Output the [X, Y] coordinate of the center of the cell containing the given text.  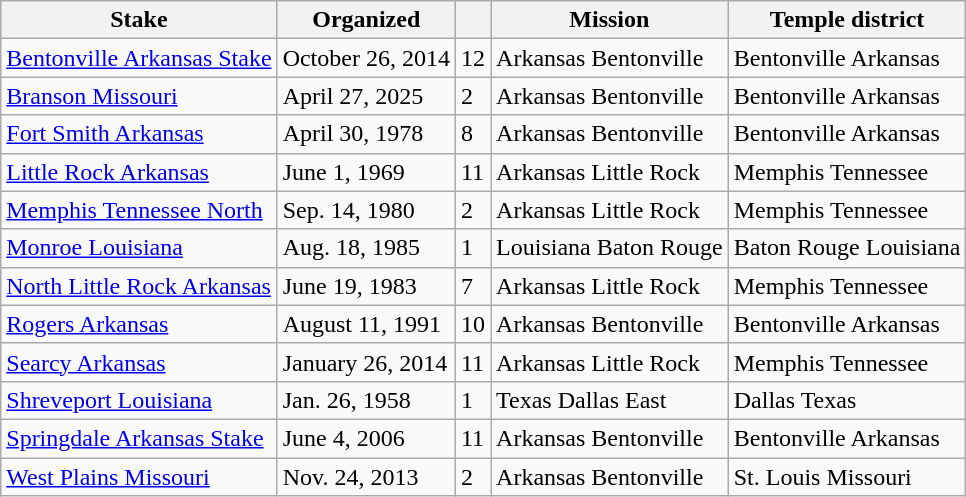
Louisiana Baton Rouge [610, 248]
Rogers Arkansas [139, 324]
Dallas Texas [847, 400]
April 30, 1978 [366, 134]
Texas Dallas East [610, 400]
Mission [610, 20]
Baton Rouge Louisiana [847, 248]
North Little Rock Arkansas [139, 286]
January 26, 2014 [366, 362]
Stake [139, 20]
Springdale Arkansas Stake [139, 438]
Branson Missouri [139, 96]
Little Rock Arkansas [139, 172]
Aug. 18, 1985 [366, 248]
12 [472, 58]
Nov. 24, 2013 [366, 477]
Temple district [847, 20]
8 [472, 134]
10 [472, 324]
Memphis Tennessee North [139, 210]
7 [472, 286]
Organized [366, 20]
Bentonville Arkansas Stake [139, 58]
Fort Smith Arkansas [139, 134]
Monroe Louisiana [139, 248]
June 4, 2006 [366, 438]
Sep. 14, 1980 [366, 210]
October 26, 2014 [366, 58]
Searcy Arkansas [139, 362]
Shreveport Louisiana [139, 400]
Jan. 26, 1958 [366, 400]
August 11, 1991 [366, 324]
June 1, 1969 [366, 172]
June 19, 1983 [366, 286]
April 27, 2025 [366, 96]
St. Louis Missouri [847, 477]
West Plains Missouri [139, 477]
